Determine the (x, y) coordinate at the center of the cell enclosing the given text.  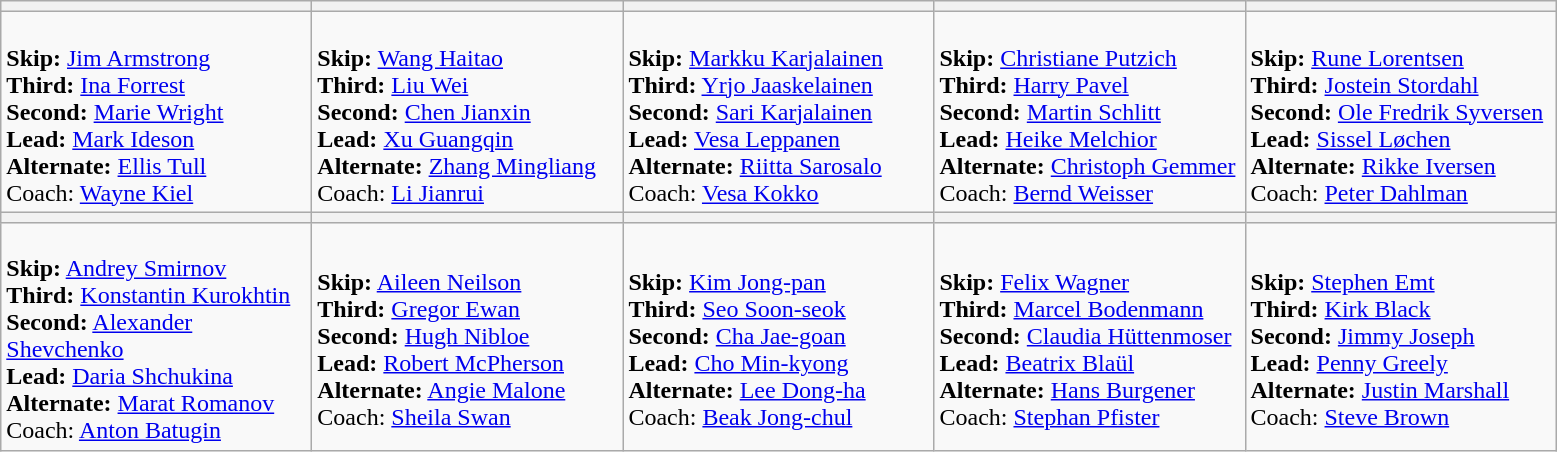
Skip: Stephen Emt Third: Kirk Black Second: Jimmy Joseph Lead: Penny Greely Alternate: Justin Marshall Coach: Steve Brown (1400, 336)
Skip: Andrey Smirnov Third: Konstantin Kurokhtin Second: Alexander Shevchenko Lead: Daria Shchukina Alternate: Marat Romanov Coach: Anton Batugin (156, 336)
Skip: Kim Jong-pan Third: Seo Soon-seok Second: Cha Jae-goan Lead: Cho Min-kyong Alternate: Lee Dong-ha Coach: Beak Jong-chul (778, 336)
Skip: Wang Haitao Third: Liu Wei Second: Chen Jianxin Lead: Xu Guangqin Alternate: Zhang Mingliang Coach: Li Jianrui (468, 112)
Skip: Markku Karjalainen Third: Yrjo Jaaskelainen Second: Sari Karjalainen Lead: Vesa Leppanen Alternate: Riitta Sarosalo Coach: Vesa Kokko (778, 112)
Skip: Jim Armstrong Third: Ina Forrest Second: Marie Wright Lead: Mark Ideson Alternate: Ellis Tull Coach: Wayne Kiel (156, 112)
Skip: Christiane Putzich Third: Harry Pavel Second: Martin Schlitt Lead: Heike Melchior Alternate: Christoph Gemmer Coach: Bernd Weisser (1090, 112)
Skip: Felix Wagner Third: Marcel Bodenmann Second: Claudia Hüttenmoser Lead: Beatrix Blaül Alternate: Hans Burgener Coach: Stephan Pfister (1090, 336)
Skip: Rune Lorentsen Third: Jostein Stordahl Second: Ole Fredrik Syversen Lead: Sissel Løchen Alternate: Rikke Iversen Coach: Peter Dahlman (1400, 112)
Skip: Aileen Neilson Third: Gregor Ewan Second: Hugh Nibloe Lead: Robert McPherson Alternate: Angie Malone Coach: Sheila Swan (468, 336)
